Scan for the cell matching the given text and deliver its (x, y) coordinate at center. 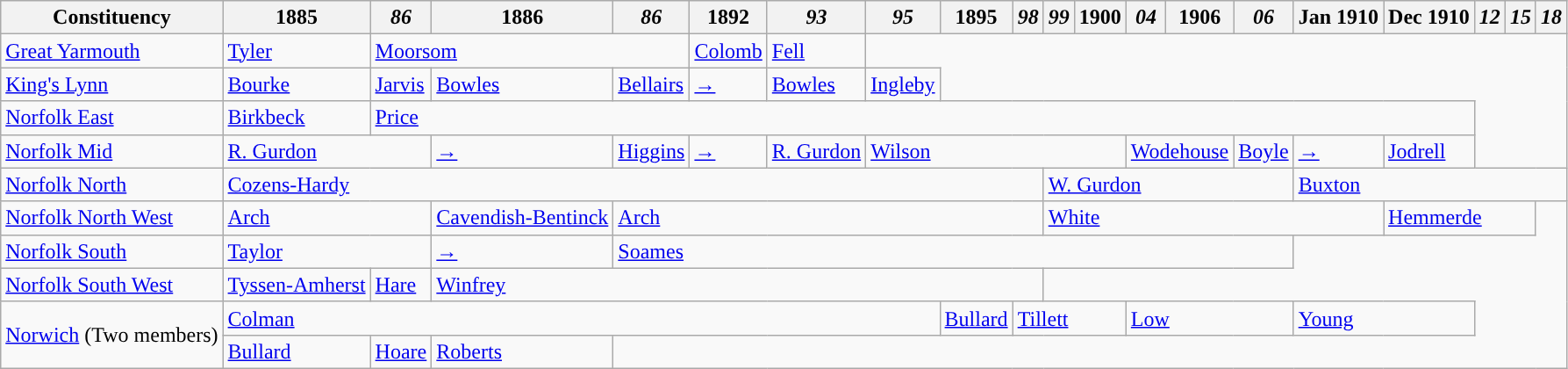
Wodehouse (1179, 151)
1885 (297, 18)
Tyssen-Amherst (297, 285)
99 (1058, 18)
Higgins (651, 151)
Norwich (Two members) (112, 335)
Hare (401, 285)
1886 (523, 18)
1900 (1100, 18)
18 (1551, 18)
Hemmerde (1460, 218)
Fell (816, 51)
Boyle (1264, 151)
Colomb (728, 51)
1892 (728, 18)
Norfolk Mid (112, 151)
Soames (953, 251)
Winfrey (737, 285)
Jan 1910 (1338, 18)
Buxton (1430, 184)
Bourke (297, 84)
Price (922, 118)
1906 (1200, 18)
White (1213, 218)
Moorsom (530, 51)
Jarvis (401, 84)
Colman (581, 318)
98 (1028, 18)
Taylor (327, 251)
Constituency (112, 18)
Cavendish-Bentinck (523, 218)
95 (903, 18)
Jodrell (1429, 151)
15 (1520, 18)
1895 (976, 18)
Tillett (1069, 318)
04 (1146, 18)
Dec 1910 (1429, 18)
Hoare (401, 351)
Cozens-Hardy (634, 184)
Norfolk North (112, 184)
Norfolk South West (112, 285)
Bellairs (651, 84)
Roberts (523, 351)
Low (1209, 318)
12 (1490, 18)
Young (1384, 318)
06 (1264, 18)
Great Yarmouth (112, 51)
Ingleby (903, 84)
93 (816, 18)
King's Lynn (112, 84)
Tyler (297, 51)
Norfolk North West (112, 218)
Norfolk South (112, 251)
W. Gurdon (1169, 184)
Norfolk East (112, 118)
Wilson (997, 151)
Birkbeck (297, 118)
